Locate the cell with the specified text and output its (x, y) center coordinate. 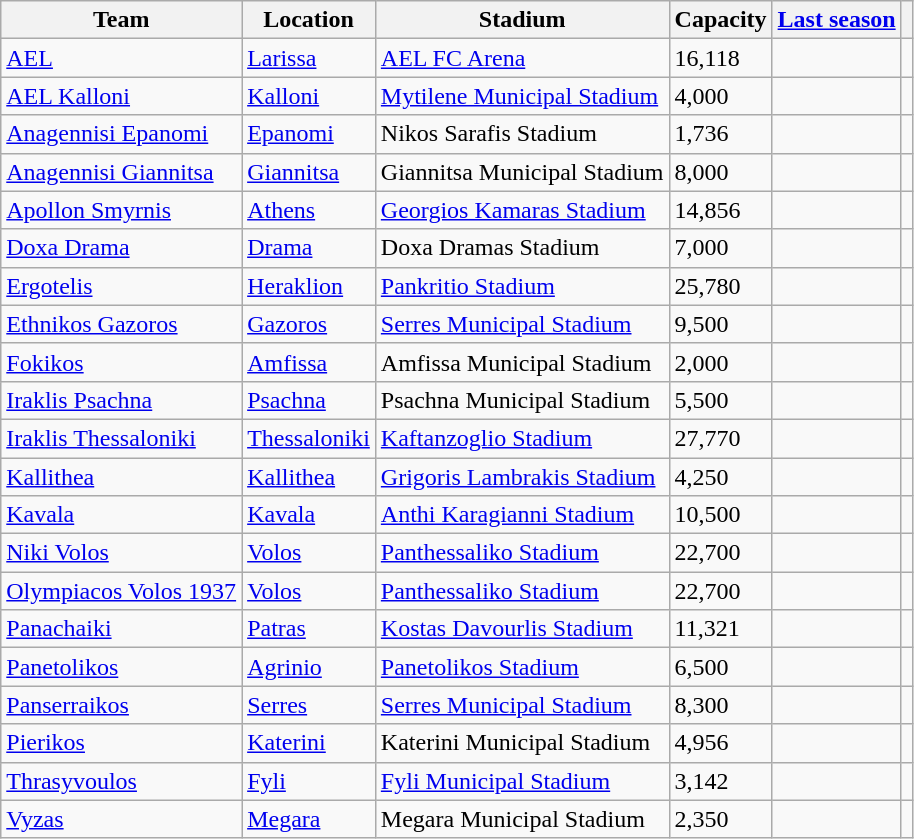
Doxa Dramas Stadium (522, 248)
6,500 (720, 667)
Giannitsa (309, 172)
25,780 (720, 286)
Kalloni (309, 96)
Serres (309, 705)
Stadium (522, 20)
Olympiacos Volos 1937 (122, 591)
AEL (122, 58)
Kaftanzoglio Stadium (522, 438)
Katerini (309, 743)
Katerini Municipal Stadium (522, 743)
Niki Volos (122, 553)
Psachna Municipal Stadium (522, 400)
16,118 (720, 58)
7,000 (720, 248)
10,500 (720, 515)
Larissa (309, 58)
4,000 (720, 96)
Iraklis Psachna (122, 400)
4,956 (720, 743)
27,770 (720, 438)
1,736 (720, 134)
Mytilene Municipal Stadium (522, 96)
Vyzas (122, 819)
Athens (309, 210)
Anagennisi Giannitsa (122, 172)
Agrinio (309, 667)
Fokikos (122, 362)
5,500 (720, 400)
AEL Kalloni (122, 96)
Panetolikos (122, 667)
Ergotelis (122, 286)
Fyli (309, 781)
Iraklis Thessaloniki (122, 438)
Amfissa (309, 362)
11,321 (720, 629)
Last season (836, 20)
Thessaloniki (309, 438)
Team (122, 20)
Megara Municipal Stadium (522, 819)
AEL FC Arena (522, 58)
3,142 (720, 781)
8,300 (720, 705)
Capacity (720, 20)
4,250 (720, 477)
Grigoris Lambrakis Stadium (522, 477)
Thrasyvoulos (122, 781)
Pankritio Stadium (522, 286)
Panachaiki (122, 629)
8,000 (720, 172)
14,856 (720, 210)
Location (309, 20)
Megara (309, 819)
Anagennisi Epanomi (122, 134)
2,000 (720, 362)
Drama (309, 248)
Anthi Karagianni Stadium (522, 515)
Pierikos (122, 743)
9,500 (720, 324)
Fyli Municipal Stadium (522, 781)
Patras (309, 629)
Apollon Smyrnis (122, 210)
Psachna (309, 400)
Giannitsa Municipal Stadium (522, 172)
Gazoros (309, 324)
Amfissa Municipal Stadium (522, 362)
Doxa Drama (122, 248)
Nikos Sarafis Stadium (522, 134)
Panetolikos Stadium (522, 667)
Georgios Kamaras Stadium (522, 210)
Kostas Davourlis Stadium (522, 629)
2,350 (720, 819)
Epanomi (309, 134)
Heraklion (309, 286)
Panserraikos (122, 705)
Ethnikos Gazoros (122, 324)
